Search for the cell housing the specified text and yield its [X, Y] center coordinate. 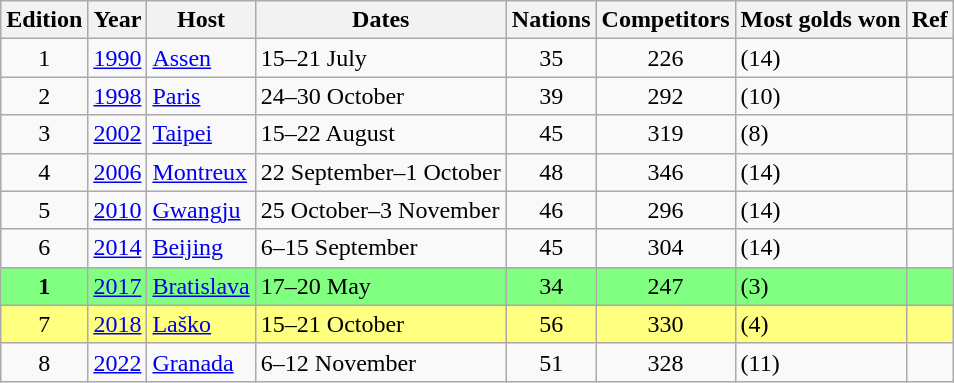
304 [666, 248]
39 [551, 96]
6–15 September [380, 248]
46 [551, 210]
Montreux [201, 172]
Edition [44, 20]
296 [666, 210]
Gwangju [201, 210]
3 [44, 134]
34 [551, 286]
22 September–1 October [380, 172]
Host [201, 20]
Taipei [201, 134]
319 [666, 134]
51 [551, 362]
8 [44, 362]
2010 [118, 210]
15–21 July [380, 58]
Granada [201, 362]
2017 [118, 286]
4 [44, 172]
6–12 November [380, 362]
Paris [201, 96]
35 [551, 58]
Competitors [666, 20]
2 [44, 96]
2022 [118, 362]
(10) [820, 96]
56 [551, 324]
15–21 October [380, 324]
226 [666, 58]
15–22 August [380, 134]
(11) [820, 362]
Year [118, 20]
1990 [118, 58]
(8) [820, 134]
Dates [380, 20]
Laško [201, 324]
Assen [201, 58]
346 [666, 172]
6 [44, 248]
(3) [820, 286]
2018 [118, 324]
Nations [551, 20]
Most golds won [820, 20]
Ref [930, 20]
247 [666, 286]
24–30 October [380, 96]
17–20 May [380, 286]
292 [666, 96]
328 [666, 362]
2006 [118, 172]
25 October–3 November [380, 210]
330 [666, 324]
7 [44, 324]
Beijing [201, 248]
1998 [118, 96]
2014 [118, 248]
Bratislava [201, 286]
48 [551, 172]
2002 [118, 134]
(4) [820, 324]
5 [44, 210]
